Detect which cell encompasses the target text, then output its (X, Y) center coordinate. 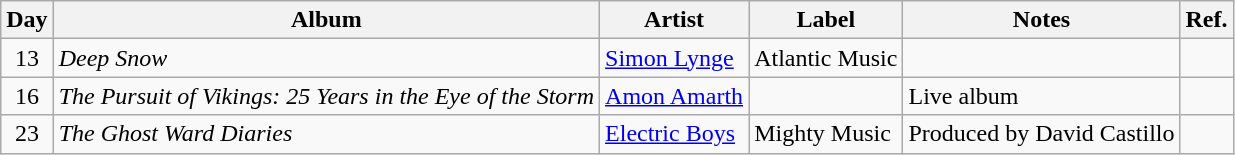
Day (27, 20)
The Ghost Ward Diaries (326, 134)
Live album (1042, 96)
13 (27, 58)
Album (326, 20)
Simon Lynge (674, 58)
Atlantic Music (826, 58)
Electric Boys (674, 134)
Ref. (1206, 20)
Artist (674, 20)
Produced by David Castillo (1042, 134)
Deep Snow (326, 58)
Mighty Music (826, 134)
16 (27, 96)
Amon Amarth (674, 96)
23 (27, 134)
Label (826, 20)
Notes (1042, 20)
The Pursuit of Vikings: 25 Years in the Eye of the Storm (326, 96)
